For the text-containing cell, return its midpoint in [x, y] coordinate format. 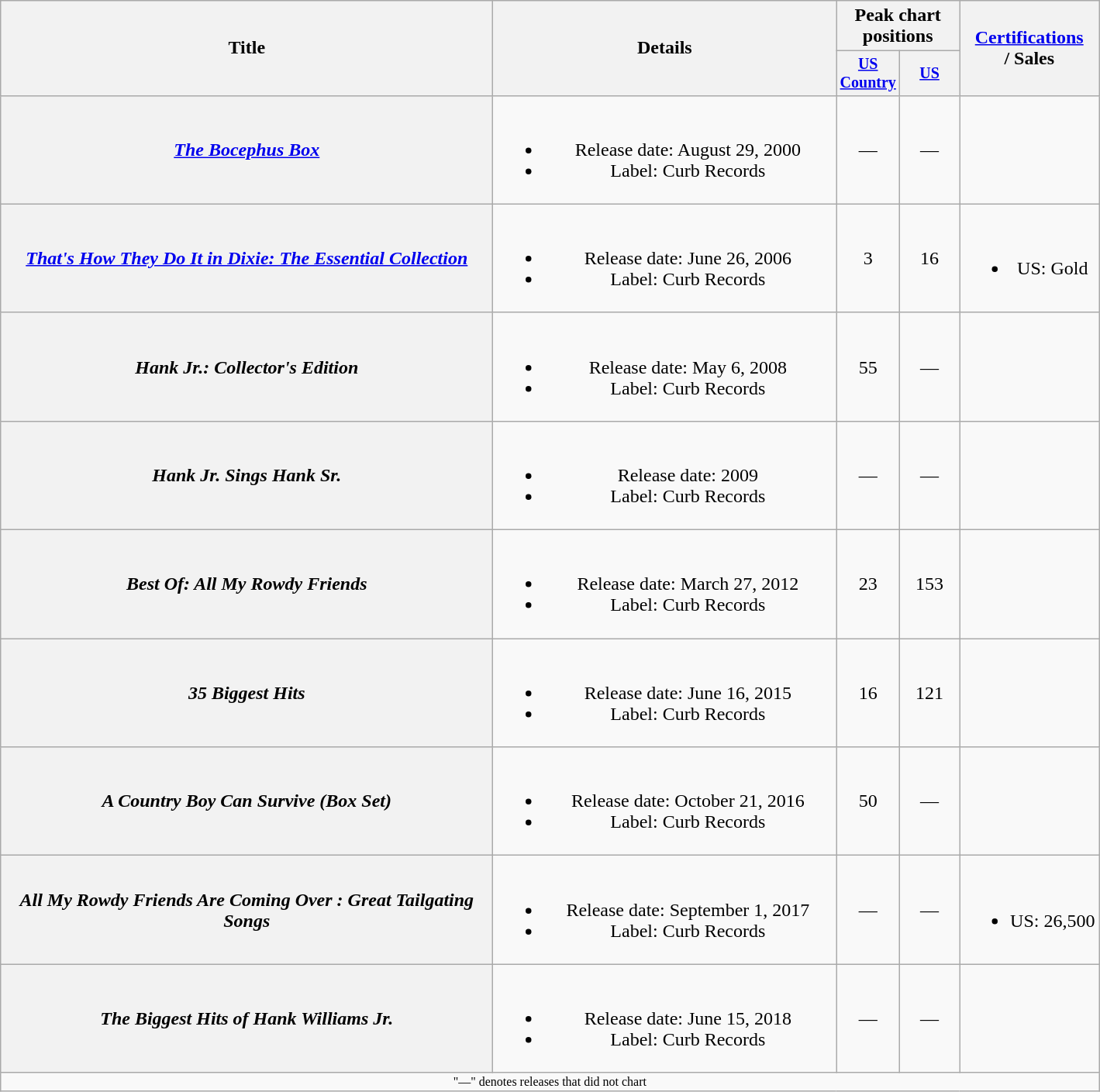
Title [247, 48]
A Country Boy Can Survive (Box Set) [247, 801]
Hank Jr.: Collector's Edition [247, 367]
"—" denotes releases that did not chart [550, 1082]
50 [868, 801]
Release date: September 1, 2017Label: Curb Records [665, 910]
All My Rowdy Friends Are Coming Over : Great Tailgating Songs [247, 910]
US: Gold [1029, 258]
Certifications / Sales [1029, 48]
US [930, 73]
The Biggest Hits of Hank Williams Jr. [247, 1018]
Details [665, 48]
Release date: August 29, 2000Label: Curb Records [665, 150]
35 Biggest Hits [247, 693]
The Bocephus Box [247, 150]
Release date: May 6, 2008Label: Curb Records [665, 367]
Release date: 2009Label: Curb Records [665, 475]
Release date: October 21, 2016Label: Curb Records [665, 801]
US: 26,500 [1029, 910]
Release date: March 27, 2012Label: Curb Records [665, 584]
US Country [868, 73]
Release date: June 16, 2015Label: Curb Records [665, 693]
153 [930, 584]
That's How They Do It in Dixie: The Essential Collection [247, 258]
Best Of: All My Rowdy Friends [247, 584]
Peak chartpositions [898, 26]
3 [868, 258]
Hank Jr. Sings Hank Sr. [247, 475]
23 [868, 584]
55 [868, 367]
121 [930, 693]
Release date: June 15, 2018Label: Curb Records [665, 1018]
Release date: June 26, 2006Label: Curb Records [665, 258]
